From the cell containing the given text, extract its center point as (x, y) coordinate. 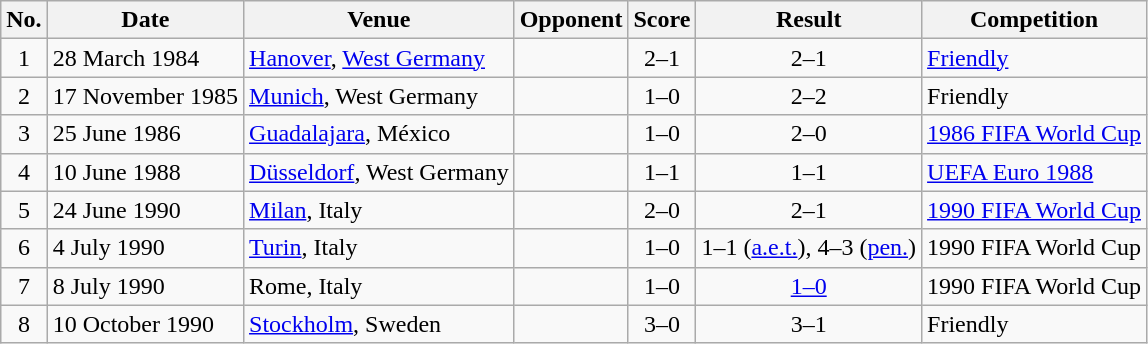
10 June 1988 (145, 172)
3–0 (662, 324)
1–1 (a.e.t.), 4–3 (pen.) (809, 248)
UEFA Euro 1988 (1034, 172)
Guadalajara, México (380, 134)
17 November 1985 (145, 96)
4 July 1990 (145, 248)
No. (24, 20)
Venue (380, 20)
Competition (1034, 20)
Turin, Italy (380, 248)
6 (24, 248)
7 (24, 286)
1 (24, 58)
Opponent (571, 20)
Düsseldorf, West Germany (380, 172)
Stockholm, Sweden (380, 324)
24 June 1990 (145, 210)
3 (24, 134)
1986 FIFA World Cup (1034, 134)
Date (145, 20)
Hanover, West Germany (380, 58)
8 July 1990 (145, 286)
8 (24, 324)
28 March 1984 (145, 58)
Milan, Italy (380, 210)
2–2 (809, 96)
5 (24, 210)
2 (24, 96)
25 June 1986 (145, 134)
10 October 1990 (145, 324)
3–1 (809, 324)
Munich, West Germany (380, 96)
Rome, Italy (380, 286)
Score (662, 20)
Result (809, 20)
4 (24, 172)
